Detect which cell encompasses the target text, then output its (x, y) center coordinate. 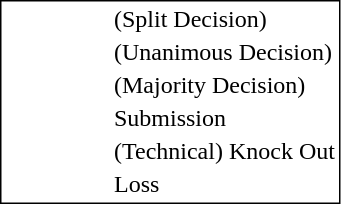
Loss (224, 185)
(Technical) Knock Out (224, 151)
(Unanimous Decision) (224, 53)
(Majority Decision) (224, 85)
Submission (224, 119)
(Split Decision) (224, 19)
